Capture the cell that displays the provided text and extract its (x, y) central coordinate. 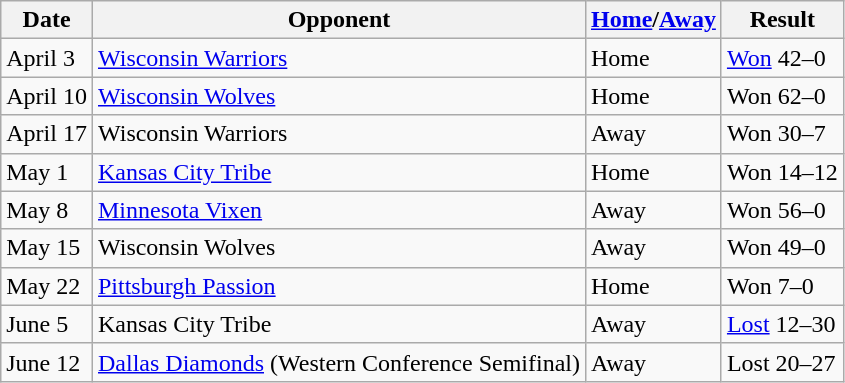
April 10 (47, 96)
Lost 12–30 (782, 324)
Won 49–0 (782, 248)
Opponent (338, 20)
Won 7–0 (782, 286)
Dallas Diamonds (Western Conference Semifinal) (338, 362)
April 17 (47, 134)
May 8 (47, 210)
April 3 (47, 58)
June 5 (47, 324)
Won 14–12 (782, 172)
Won 62–0 (782, 96)
May 22 (47, 286)
Won 30–7 (782, 134)
Minnesota Vixen (338, 210)
Date (47, 20)
Result (782, 20)
May 1 (47, 172)
Lost 20–27 (782, 362)
May 15 (47, 248)
Home/Away (653, 20)
Pittsburgh Passion (338, 286)
Won 42–0 (782, 58)
June 12 (47, 362)
Won 56–0 (782, 210)
